Pinpoint the cell where the given text exists, returning its [x, y] midpoint coordinate. 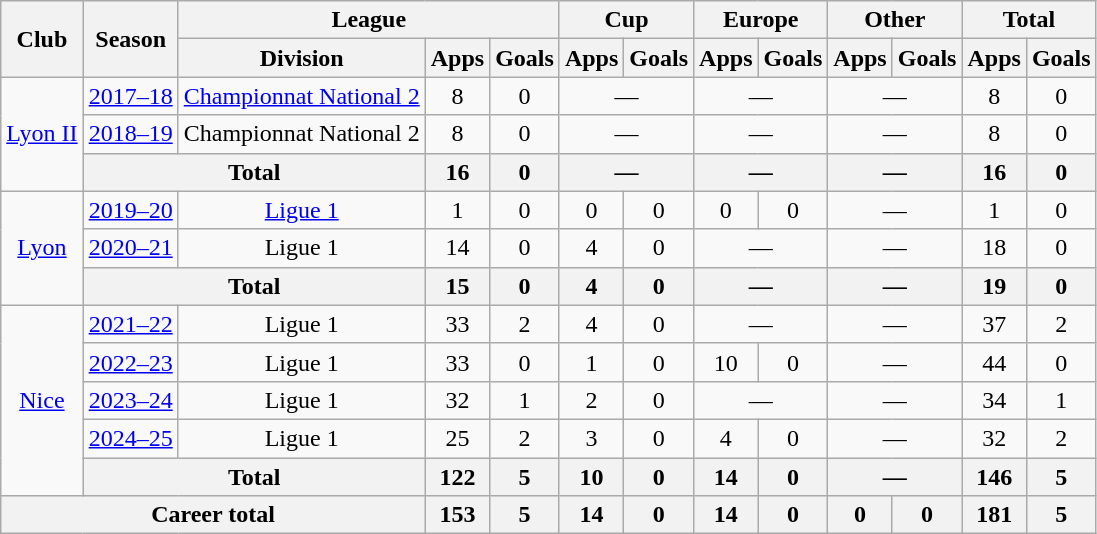
Nice [42, 400]
Club [42, 39]
2018–19 [130, 134]
37 [994, 324]
2017–18 [130, 96]
Other [895, 20]
Season [130, 39]
2022–23 [130, 362]
19 [994, 286]
2021–22 [130, 324]
2020–21 [130, 248]
Lyon II [42, 134]
Europe [761, 20]
3 [591, 438]
Division [302, 58]
18 [994, 248]
122 [457, 477]
Career total [213, 515]
2024–25 [130, 438]
181 [994, 515]
Cup [626, 20]
15 [457, 286]
44 [994, 362]
146 [994, 477]
League [368, 20]
Lyon [42, 248]
34 [994, 400]
25 [457, 438]
2019–20 [130, 210]
153 [457, 515]
2023–24 [130, 400]
